Identify which cell holds the provided text, then report its [X, Y] central coordinate. 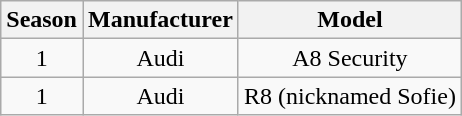
Manufacturer [160, 20]
Model [350, 20]
R8 (nicknamed Sofie) [350, 96]
Season [42, 20]
A8 Security [350, 58]
